For the text-containing cell, return its midpoint in [x, y] coordinate format. 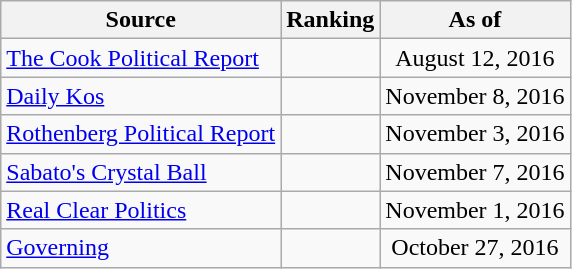
November 8, 2016 [475, 96]
Sabato's Crystal Ball [141, 172]
November 7, 2016 [475, 172]
November 1, 2016 [475, 210]
August 12, 2016 [475, 58]
Governing [141, 248]
October 27, 2016 [475, 248]
November 3, 2016 [475, 134]
Daily Kos [141, 96]
The Cook Political Report [141, 58]
Real Clear Politics [141, 210]
Source [141, 20]
As of [475, 20]
Ranking [330, 20]
Rothenberg Political Report [141, 134]
